Provide the [x, y] coordinate of the cell's center where the given text is located.  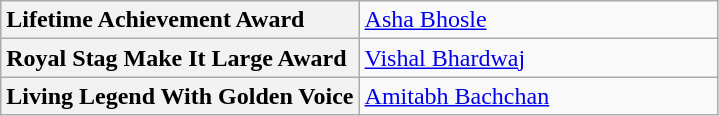
Asha Bhosle [538, 20]
Royal Stag Make It Large Award [180, 58]
Lifetime Achievement Award [180, 20]
Vishal Bhardwaj [538, 58]
Living Legend With Golden Voice [180, 96]
Amitabh Bachchan [538, 96]
